Find where the given text appears and provide that cell's center as (X, Y) coordinate. 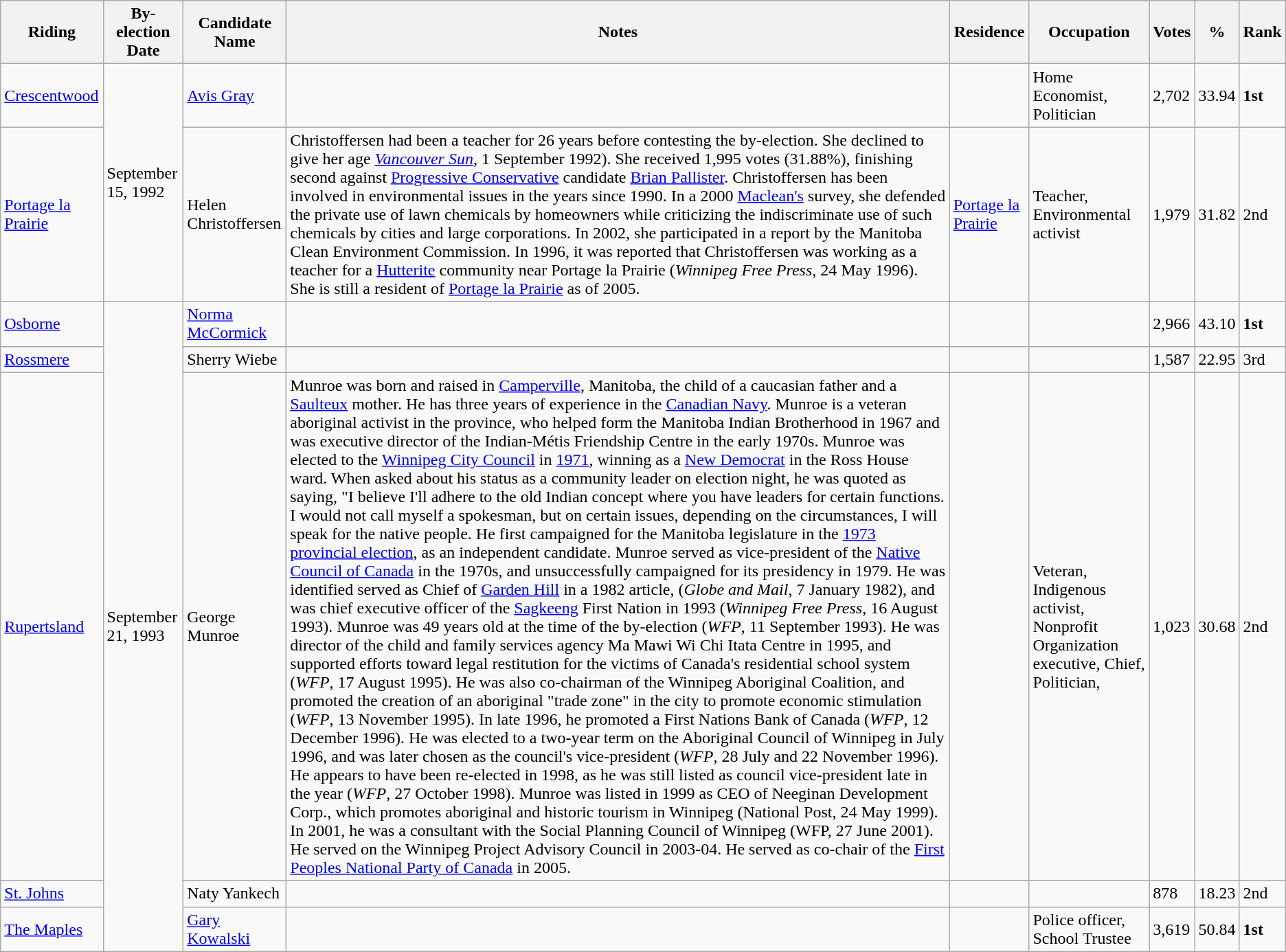
Rupertsland (52, 626)
1,023 (1172, 626)
Votes (1172, 32)
43.10 (1217, 324)
50.84 (1217, 929)
Helen Christoffersen (235, 214)
Candidate Name (235, 32)
1,979 (1172, 214)
Crescentwood (52, 95)
3,619 (1172, 929)
Rossmere (52, 359)
Osborne (52, 324)
Gary Kowalski (235, 929)
Notes (618, 32)
By-election Date (143, 32)
18.23 (1217, 894)
Riding (52, 32)
Rank (1263, 32)
September 15, 1992 (143, 183)
The Maples (52, 929)
31.82 (1217, 214)
878 (1172, 894)
2,966 (1172, 324)
22.95 (1217, 359)
2,702 (1172, 95)
3rd (1263, 359)
Teacher, Environmental activist (1090, 214)
September 21, 1993 (143, 626)
St. Johns (52, 894)
1,587 (1172, 359)
% (1217, 32)
Residence (989, 32)
Avis Gray (235, 95)
Veteran, Indigenous activist, Nonprofit Organization executive, Chief, Politician, (1090, 626)
Occupation (1090, 32)
Home Economist, Politician (1090, 95)
Sherry Wiebe (235, 359)
Naty Yankech (235, 894)
Norma McCormick (235, 324)
Police officer, School Trustee (1090, 929)
30.68 (1217, 626)
33.94 (1217, 95)
George Munroe (235, 626)
